Return the [x, y] coordinate for the center point of the cell that contains the specified text.  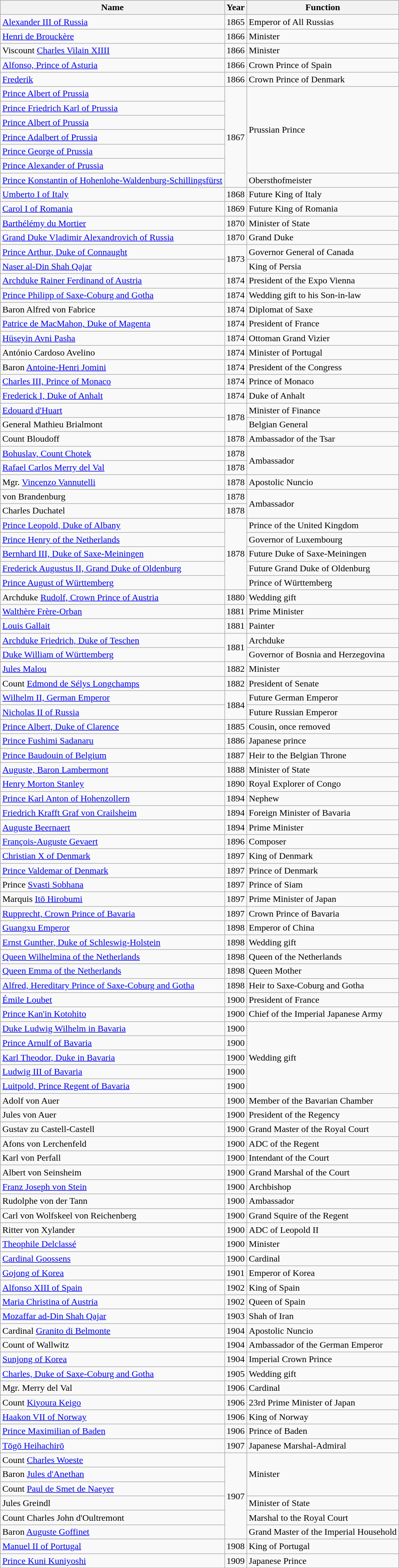
Alfonso, Prince of Asturia [113, 65]
Luitpold, Prince Regent of Bavaria [113, 1086]
Grand Master of the Imperial Household [323, 1532]
Alfred, Hereditary Prince of Saxe-Coburg and Gotha [113, 985]
Future Duke of Saxe-Meiningen [323, 554]
Albert von Seinsheim [113, 1172]
Queen of the Netherlands [323, 957]
Ritter von Xylander [113, 1230]
Adolf von Auer [113, 1101]
Grand Duke Vladimir Alexandrovich of Russia [113, 238]
François-Auguste Gevaert [113, 841]
Frederick Augustus II, Grand Duke of Oldenburg [113, 568]
Tōgō Heihachirō [113, 1446]
Prince Adalbert of Prussia [113, 137]
Governor of Bosnia and Herzegovina [323, 655]
Future Grand Duke of Oldenburg [323, 568]
23rd Prime Minister of Japan [323, 1403]
Jules von Auer [113, 1115]
Grand Master of the Royal Court [323, 1129]
President of the Congress [323, 367]
1886 [236, 741]
Count Paul de Smet de Naeyer [113, 1489]
António Cardoso Avelino [113, 353]
ADC of Leopold II [323, 1230]
Diplomat of Saxe [323, 309]
1887 [236, 755]
Governor General of Canada [323, 252]
Shah of Iran [323, 1316]
Future German Emperor [323, 698]
Count Kiyoura Keigo [113, 1403]
King of Persia [323, 266]
1905 [236, 1374]
Nephew [323, 798]
1888 [236, 770]
Duke William of Württemberg [113, 655]
Prince of Denmark [323, 870]
Charles, Duke of Saxe-Coburg and Gotha [113, 1374]
Bernhard III, Duke of Saxe-Meiningen [113, 554]
Jules Malou [113, 669]
Baron Auguste Goffinet [113, 1532]
Charles Duchatel [113, 511]
Painter [323, 626]
1880 [236, 597]
Theophile Delclassé [113, 1244]
von Brandenburg [113, 496]
Prince Albert, Duke of Clarence [113, 727]
Foreign Minister of Bavaria [323, 813]
Christian X of Denmark [113, 856]
Heir to Saxe-Coburg and Gotha [323, 985]
Émile Loubet [113, 1000]
Prince Kuni Kuniyoshi [113, 1561]
Charles III, Prince of Monaco [113, 381]
Ludwig III of Bavaria [113, 1072]
Gojong of Korea [113, 1273]
Emperor of China [323, 928]
Alfonso XIII of Spain [113, 1287]
Ernst Gunther, Duke of Schleswig-Holstein [113, 942]
Manuel II of Portugal [113, 1546]
Rafael Carlos Merry del Val [113, 468]
Prince Fushimi Sadanaru [113, 741]
Archduke [323, 640]
Rupprecht, Crown Prince of Bavaria [113, 914]
Prince Philipp of Saxe-Coburg and Gotha [113, 295]
Future King of Italy [323, 195]
Prince Leopold, Duke of Albany [113, 525]
Imperial Crown Prince [323, 1359]
Archduke Friedrich, Duke of Teschen [113, 640]
1873 [236, 259]
Queen Emma of the Netherlands [113, 971]
Carl von Wolfskeel von Reichenberg [113, 1215]
Count of Wallwitz [113, 1345]
1896 [236, 841]
1909 [236, 1561]
1903 [236, 1316]
Franz Joseph von Stein [113, 1187]
Count Edmond de Sélys Longchamps [113, 683]
Auguste, Baron Lambermont [113, 770]
Queen of Spain [323, 1302]
Royal Explorer of Congo [323, 784]
Member of the Bavarian Chamber [323, 1101]
President of the Expo Vienna [323, 281]
Friedrich Krafft Graf von Crailsheim [113, 813]
Naser al-Din Shah Qajar [113, 266]
Count Bloudoff [113, 439]
Hüseyin Avni Pasha [113, 338]
Henri de Brouckère [113, 36]
Intendant of the Court [323, 1158]
Carol I of Romania [113, 209]
Future King of Romania [323, 209]
Prince Maximilian of Baden [113, 1431]
Count Charles Woeste [113, 1460]
1869 [236, 209]
Guangxu Emperor [113, 928]
Japanese Marshal-Admiral [323, 1446]
Alexander III of Russia [113, 22]
Prince Karl Anton of Hohenzollern [113, 798]
Minister of Portugal [323, 353]
Chief of the Imperial Japanese Army [323, 1014]
Grand Squire of the Regent [323, 1215]
Crown Prince of Spain [323, 65]
Governor of Luxembourg [323, 540]
Emperor of Korea [323, 1273]
General Mathieu Brialmont [113, 425]
Archduke Rainer Ferdinand of Austria [113, 281]
Duke of Anhalt [323, 396]
Jules Greindl [113, 1503]
Emperor of All Russias [323, 22]
Year [236, 8]
Umberto I of Italy [113, 195]
1865 [236, 22]
Patrice de MacMahon, Duke of Magenta [113, 324]
Karl Theodor, Duke in Bavaria [113, 1057]
Archbishop [323, 1187]
Sunjong of Korea [113, 1359]
1868 [236, 195]
Baron Antoine-Henri Jomini [113, 367]
King of Denmark [323, 856]
Maria Christina of Austria [113, 1302]
Prince of Siam [323, 885]
President of the Regency [323, 1115]
1901 [236, 1273]
Viscount Charles Vilain XIIII [113, 51]
Japanese prince [323, 741]
Henry Morton Stanley [113, 784]
King of Portugal [323, 1546]
1885 [236, 727]
Prime Minister of Japan [323, 899]
Gustav zu Castell-Castell [113, 1129]
Baron Jules d'Anethan [113, 1474]
Baron Alfred von Fabrice [113, 309]
Prince Baudouin of Belgium [113, 755]
Edouard d'Huart [113, 410]
Grand Duke [323, 238]
Prince Friedrich Karl of Prussia [113, 108]
Prussian Prince [323, 130]
Cardinal Granito di Belmonte [113, 1330]
Minister of Finance [323, 410]
Cousin, once removed [323, 727]
Cardinal Goossens [113, 1259]
Duke Ludwig Wilhelm in Bavaria [113, 1028]
Nicholas II of Russia [113, 712]
Japanese Prince [323, 1561]
Marshal to the Royal Court [323, 1517]
Mgr. Merry del Val [113, 1388]
Louis Gallait [113, 626]
Prince August of Württemberg [113, 583]
Prince Henry of the Netherlands [113, 540]
Composer [323, 841]
President of Senate [323, 683]
Belgian General [323, 425]
Mgr. Vincenzo Vannutelli [113, 482]
King of Spain [323, 1287]
Haakon VII of Norway [113, 1417]
Count Charles John d'Oultremont [113, 1517]
Frederik [113, 79]
Bohuslav, Count Chotek [113, 453]
Prince Konstantin of Hohenlohe-Waldenburg-Schillingsfürst [113, 180]
Queen Wilhelmina of the Netherlands [113, 957]
Heir to the Belgian Throne [323, 755]
Marquis Itō Hirobumi [113, 899]
Crown Prince of Bavaria [323, 914]
Future Russian Emperor [323, 712]
1908 [236, 1546]
Prince of Württemberg [323, 583]
1867 [236, 137]
Wedding gift to his Son-in-law [323, 295]
Mozaffar ad-Din Shah Qajar [113, 1316]
Name [113, 8]
Auguste Beernaert [113, 827]
Ottoman Grand Vizier [323, 338]
Grand Marshal of the Court [323, 1172]
Prince Alexander of Prussia [113, 165]
Prince Valdemar of Denmark [113, 870]
Frederick I, Duke of Anhalt [113, 396]
Obersthofmeister [323, 180]
Prince Arthur, Duke of Connaught [113, 252]
1890 [236, 784]
King of Norway [323, 1417]
Prince of the United Kingdom [323, 525]
Rudolphe von der Tann [113, 1201]
Barthélémy du Mortier [113, 223]
Crown Prince of Denmark [323, 79]
Prince George of Prussia [113, 151]
Function [323, 8]
Prince Svasti Sobhana [113, 885]
Ambassador of the German Emperor [323, 1345]
Prince Kan'in Kotohito [113, 1014]
Archduke Rudolf, Crown Prince of Austria [113, 597]
Ambassador of the Tsar [323, 439]
Karl von Perfall [113, 1158]
Prince of Monaco [323, 381]
Prince Arnulf of Bavaria [113, 1043]
ADC of the Regent [323, 1144]
Wilhelm II, German Emperor [113, 698]
Prince of Baden [323, 1431]
1884 [236, 705]
Afons von Lerchenfeld [113, 1144]
Queen Mother [323, 971]
Walthère Frère-Orban [113, 611]
